Extract the (x, y) coordinate from the center of the cell holding the provided text.  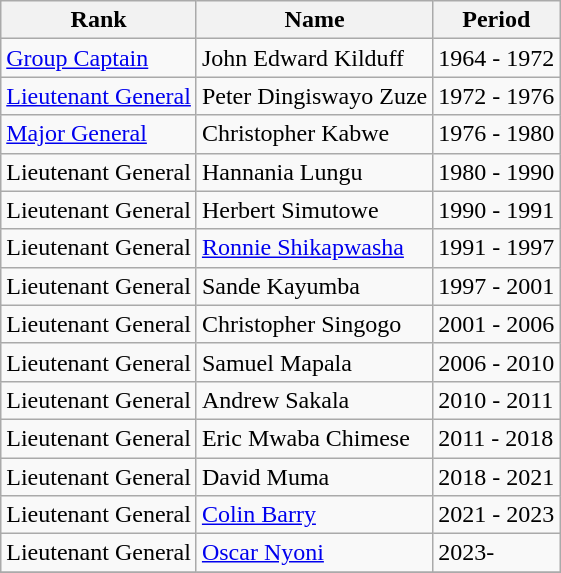
Herbert Simutowe (314, 210)
1980 - 1990 (496, 172)
Group Captain (99, 58)
Christopher Singogo (314, 324)
1990 - 1991 (496, 210)
2010 - 2011 (496, 400)
1997 - 2001 (496, 286)
Samuel Mapala (314, 362)
Period (496, 20)
John Edward Kilduff (314, 58)
Eric Mwaba Chimese (314, 438)
1976 - 1980 (496, 134)
Christopher Kabwe (314, 134)
Peter Dingiswayo Zuze (314, 96)
1972 - 1976 (496, 96)
Ronnie Shikapwasha (314, 248)
Oscar Nyoni (314, 553)
David Muma (314, 477)
2018 - 2021 (496, 477)
Hannania Lungu (314, 172)
Andrew Sakala (314, 400)
1964 - 1972 (496, 58)
2011 - 2018 (496, 438)
1991 - 1997 (496, 248)
Sande Kayumba (314, 286)
Rank (99, 20)
2023- (496, 553)
Colin Barry (314, 515)
2001 - 2006 (496, 324)
2021 - 2023 (496, 515)
2006 - 2010 (496, 362)
Name (314, 20)
Major General (99, 134)
